Provide the [x, y] coordinate of the cell's center where the given text is located.  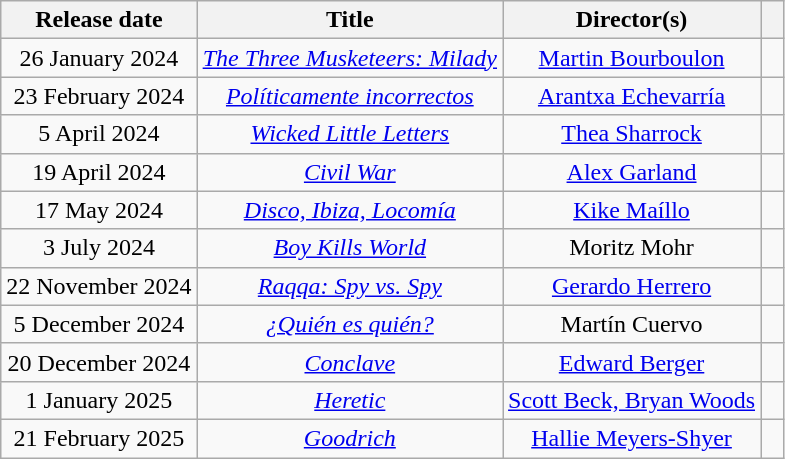
17 May 2024 [99, 210]
Moritz Mohr [632, 248]
Raqqa: Spy vs. Spy [350, 286]
Boy Kills World [350, 248]
19 April 2024 [99, 172]
5 December 2024 [99, 324]
26 January 2024 [99, 58]
Conclave [350, 362]
22 November 2024 [99, 286]
Martín Cuervo [632, 324]
Edward Berger [632, 362]
20 December 2024 [99, 362]
¿Quién es quién? [350, 324]
3 July 2024 [99, 248]
Wicked Little Letters [350, 134]
Scott Beck, Bryan Woods [632, 400]
Heretic [350, 400]
Disco, Ibiza, Locomía [350, 210]
21 February 2025 [99, 438]
Martin Bourboulon [632, 58]
The Three Musketeers: Milady [350, 58]
Title [350, 20]
Director(s) [632, 20]
Release date [99, 20]
23 February 2024 [99, 96]
Thea Sharrock [632, 134]
5 April 2024 [99, 134]
Arantxa Echevarría [632, 96]
Goodrich [350, 438]
Hallie Meyers-Shyer [632, 438]
Kike Maíllo [632, 210]
1 January 2025 [99, 400]
Políticamente incorrectos [350, 96]
Civil War [350, 172]
Gerardo Herrero [632, 286]
Alex Garland [632, 172]
